Output the (x, y) coordinate of the center of the cell containing the given text.  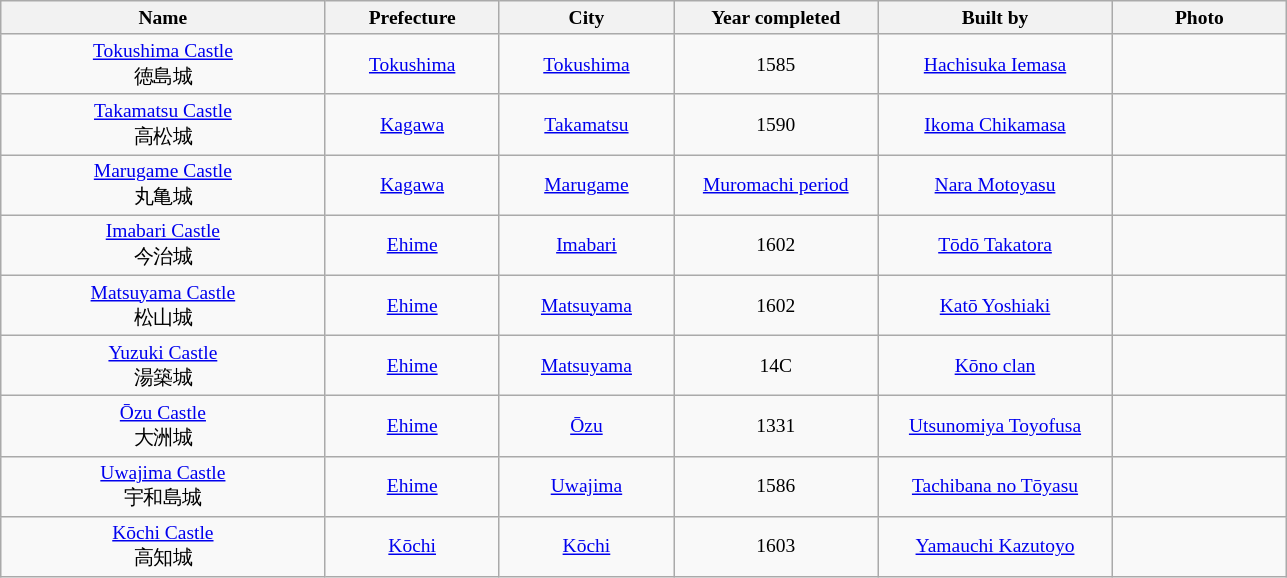
Uwajima Castle宇和島城 (163, 486)
Ōzu (586, 426)
Year completed (776, 18)
Marugame Castle丸亀城 (163, 185)
Muromachi period (776, 185)
1590 (776, 124)
City (586, 18)
Katō Yoshiaki (995, 305)
Imabari (586, 245)
Marugame (586, 185)
Hachisuka Iemasa (995, 64)
Yuzuki Castle湯築城 (163, 365)
Tokushima Castle徳島城 (163, 64)
Tōdō Takatora (995, 245)
1331 (776, 426)
Tachibana no Tōyasu (995, 486)
Matsuyama Castle松山城 (163, 305)
Built by (995, 18)
Imabari Castle今治城 (163, 245)
Prefecture (412, 18)
Yamauchi Kazutoyo (995, 546)
1603 (776, 546)
Utsunomiya Toyofusa (995, 426)
1585 (776, 64)
Takamatsu (586, 124)
14C (776, 365)
Nara Motoyasu (995, 185)
1586 (776, 486)
Name (163, 18)
Ōzu Castle大洲城 (163, 426)
Kōno clan (995, 365)
Uwajima (586, 486)
Photo (1199, 18)
Ikoma Chikamasa (995, 124)
Takamatsu Castle高松城 (163, 124)
Kōchi Castle高知城 (163, 546)
